Return the [X, Y] coordinate for the center point of the cell that contains the specified text.  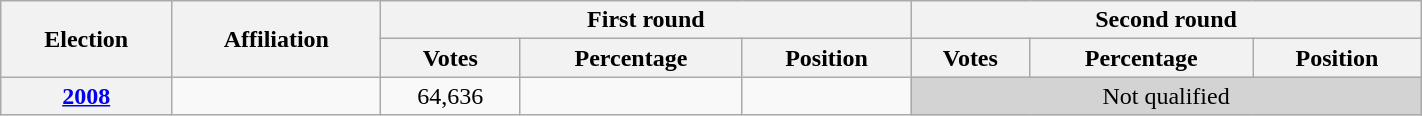
First round [646, 20]
2008 [86, 96]
Not qualified [1166, 96]
Election [86, 39]
64,636 [450, 96]
Affiliation [276, 39]
Second round [1166, 20]
